Detect which cell encompasses the target text, then output its [X, Y] center coordinate. 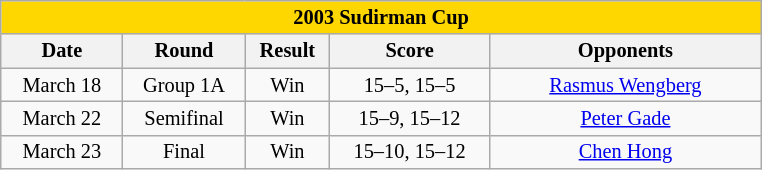
March 18 [62, 85]
2003 Sudirman Cup [382, 17]
March 23 [62, 152]
Rasmus Wengberg [625, 85]
Group 1A [184, 85]
Final [184, 152]
Date [62, 51]
March 22 [62, 118]
Score [410, 51]
Round [184, 51]
Semifinal [184, 118]
Peter Gade [625, 118]
15–5, 15–5 [410, 85]
15–10, 15–12 [410, 152]
Result [288, 51]
Opponents [625, 51]
15–9, 15–12 [410, 118]
Chen Hong [625, 152]
